Extract the [X, Y] coordinate from the center of the cell holding the provided text.  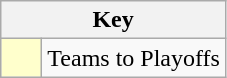
Key [114, 20]
Teams to Playoffs [134, 58]
